Return the (X, Y) coordinate for the center point of the cell that contains the specified text.  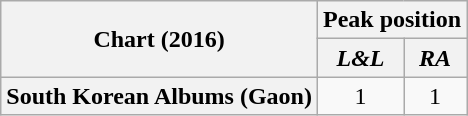
Chart (2016) (160, 39)
Peak position (392, 20)
L&L (360, 58)
RA (436, 58)
South Korean Albums (Gaon) (160, 96)
